From the cell containing the given text, extract its center point as [X, Y] coordinate. 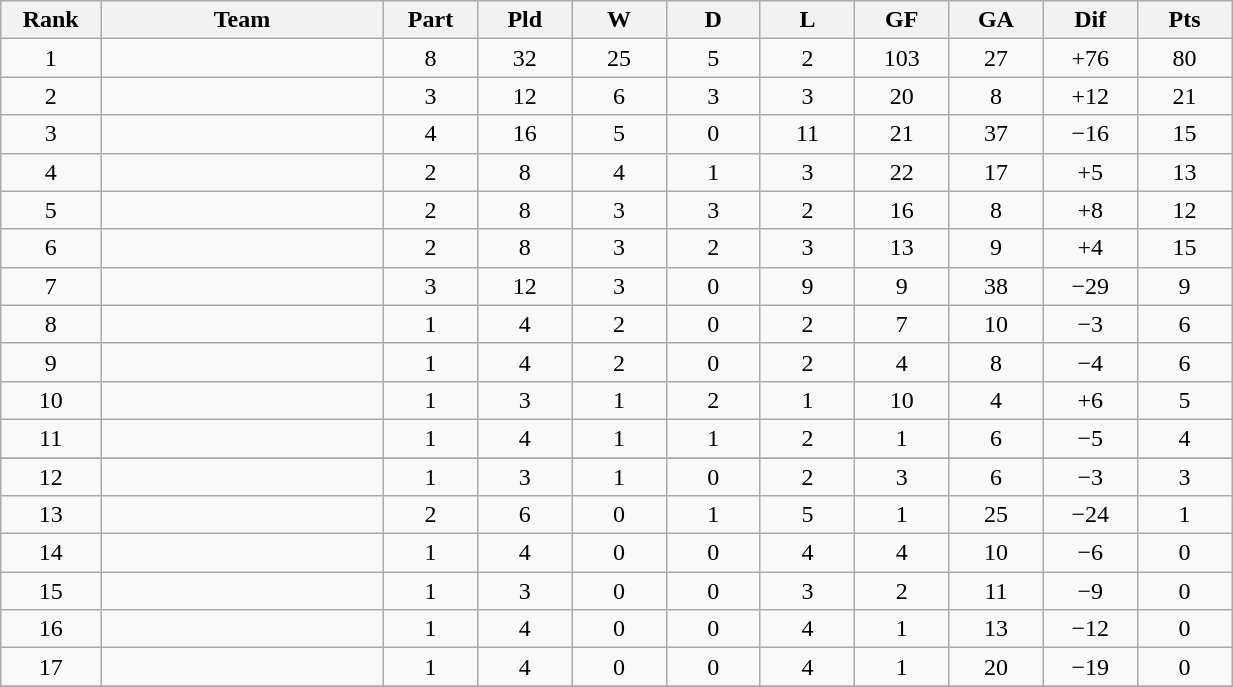
+4 [1090, 248]
Part [430, 20]
80 [1184, 58]
−4 [1090, 362]
−16 [1090, 134]
−6 [1090, 553]
Dif [1090, 20]
22 [902, 172]
−29 [1090, 286]
+8 [1090, 210]
37 [996, 134]
38 [996, 286]
Rank [51, 20]
+5 [1090, 172]
L [807, 20]
−19 [1090, 667]
+6 [1090, 400]
27 [996, 58]
−12 [1090, 629]
D [713, 20]
+12 [1090, 96]
32 [525, 58]
Team [242, 20]
GF [902, 20]
−24 [1090, 515]
14 [51, 553]
−9 [1090, 591]
W [619, 20]
Pld [525, 20]
103 [902, 58]
+76 [1090, 58]
GA [996, 20]
−5 [1090, 438]
Pts [1184, 20]
